Return the (X, Y) coordinate for the center point of the cell that contains the specified text.  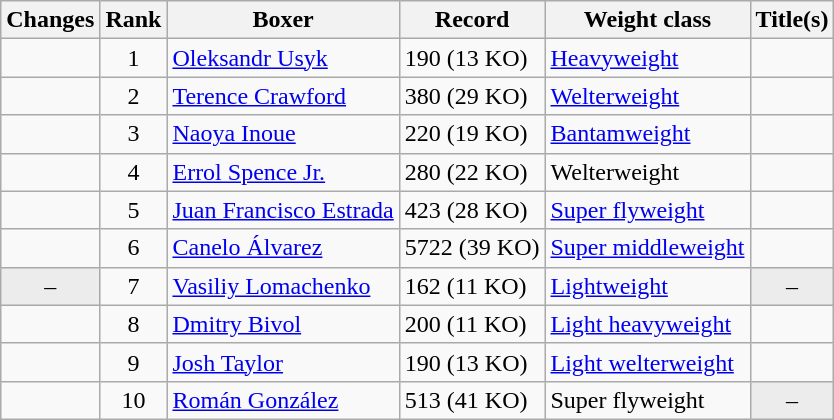
Bantamweight (648, 134)
Record (472, 20)
Super middleweight (648, 248)
220 (19 KO) (472, 134)
Light heavyweight (648, 324)
423 (28 KO) (472, 210)
162 (11 KO) (472, 286)
Dmitry Bivol (283, 324)
200 (11 KO) (472, 324)
Terence Crawford (283, 96)
Heavyweight (648, 58)
Vasiliy Lomachenko (283, 286)
1 (134, 58)
280 (22 KO) (472, 172)
7 (134, 286)
Naoya Inoue (283, 134)
10 (134, 400)
Errol Spence Jr. (283, 172)
Changes (50, 20)
Rank (134, 20)
Lightweight (648, 286)
3 (134, 134)
Josh Taylor (283, 362)
4 (134, 172)
Light welterweight (648, 362)
8 (134, 324)
Román González (283, 400)
380 (29 KO) (472, 96)
Boxer (283, 20)
Canelo Álvarez (283, 248)
9 (134, 362)
Juan Francisco Estrada (283, 210)
Weight class (648, 20)
513 (41 KO) (472, 400)
5722 (39 KO) (472, 248)
Oleksandr Usyk (283, 58)
6 (134, 248)
2 (134, 96)
Title(s) (792, 20)
5 (134, 210)
